Return the (X, Y) coordinate for the center point of the cell that contains the specified text.  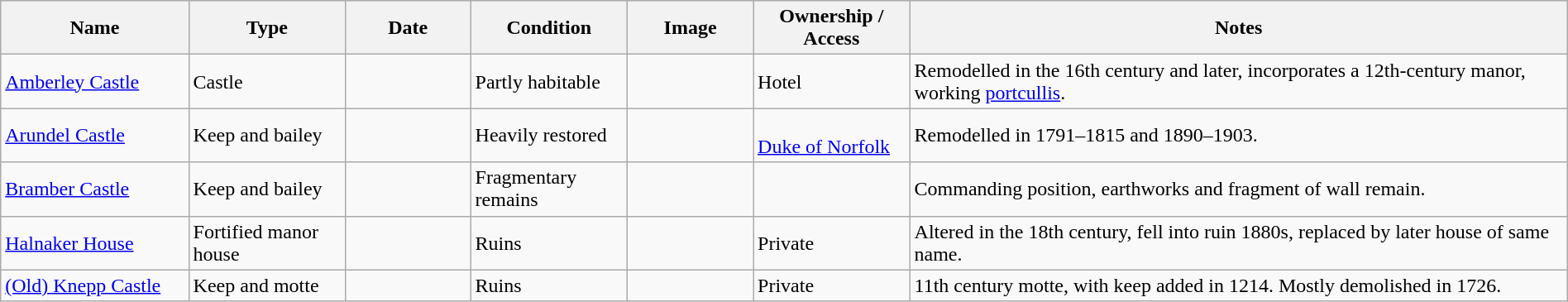
Notes (1239, 28)
Remodelled in 1791–1815 and 1890–1903. (1239, 136)
Altered in the 18th century, fell into ruin 1880s, replaced by later house of same name. (1239, 243)
Type (266, 28)
Duke of Norfolk (832, 136)
Remodelled in the 16th century and later, incorporates a 12th-century manor, working portcullis. (1239, 81)
Image (691, 28)
Fortified manor house (266, 243)
Hotel (832, 81)
Partly habitable (549, 81)
11th century motte, with keep added in 1214. Mostly demolished in 1726. (1239, 285)
Condition (549, 28)
Arundel Castle (94, 136)
Amberley Castle (94, 81)
Commanding position, earthworks and fragment of wall remain. (1239, 189)
Bramber Castle (94, 189)
Halnaker House (94, 243)
(Old) Knepp Castle (94, 285)
Date (409, 28)
Ownership / Access (832, 28)
Castle (266, 81)
Keep and motte (266, 285)
Name (94, 28)
Fragmentary remains (549, 189)
Heavily restored (549, 136)
